Identify which cell holds the provided text, then report its (X, Y) central coordinate. 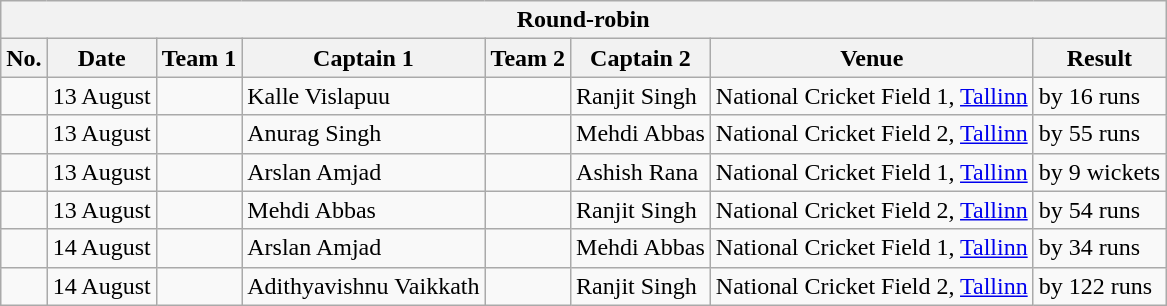
Kalle Vislapuu (364, 96)
by 16 runs (1099, 96)
Captain 1 (364, 58)
Ashish Rana (641, 172)
No. (24, 58)
by 9 wickets (1099, 172)
Round-robin (584, 20)
Venue (872, 58)
Team 1 (199, 58)
by 54 runs (1099, 210)
Date (102, 58)
by 55 runs (1099, 134)
Captain 2 (641, 58)
Result (1099, 58)
Adithyavishnu Vaikkath (364, 286)
by 122 runs (1099, 286)
Team 2 (528, 58)
by 34 runs (1099, 248)
Anurag Singh (364, 134)
